Detect which cell encompasses the target text, then output its (x, y) center coordinate. 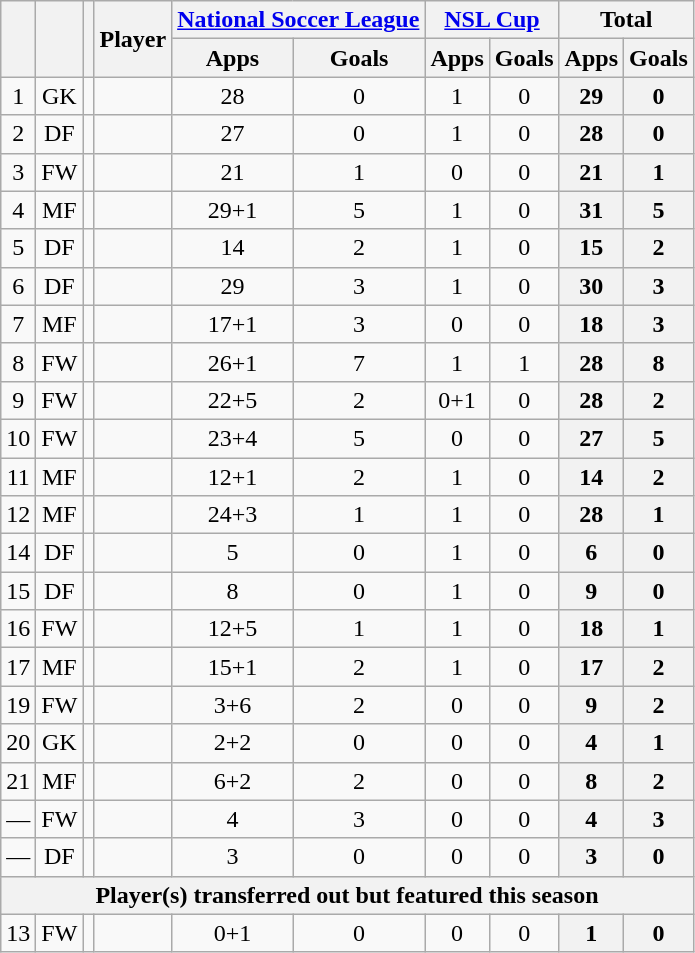
Player (133, 39)
National Soccer League (298, 20)
31 (591, 210)
Total (626, 20)
13 (18, 933)
24+3 (233, 515)
17+1 (233, 324)
15+1 (233, 667)
11 (18, 477)
12 (18, 515)
Player(s) transferred out but featured this season (348, 895)
30 (591, 286)
10 (18, 438)
NSL Cup (492, 20)
23+4 (233, 438)
19 (18, 705)
20 (18, 743)
26+1 (233, 362)
6+2 (233, 781)
2+2 (233, 743)
12+1 (233, 477)
16 (18, 629)
12+5 (233, 629)
3+6 (233, 705)
22+5 (233, 400)
29+1 (233, 210)
